Identify which cell holds the provided text, then report its (x, y) central coordinate. 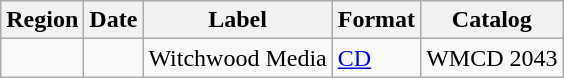
Region (42, 20)
Catalog (492, 20)
WMCD 2043 (492, 58)
CD (376, 58)
Witchwood Media (238, 58)
Date (114, 20)
Format (376, 20)
Label (238, 20)
